Determine the [X, Y] coordinate at the center of the cell enclosing the given text.  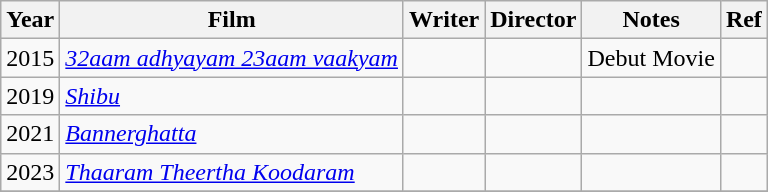
Bannerghatta [232, 134]
Notes [651, 20]
Year [30, 20]
2015 [30, 58]
Debut Movie [651, 58]
Ref [744, 20]
Film [232, 20]
2021 [30, 134]
32aam adhyayam 23aam vaakyam [232, 58]
Shibu [232, 96]
2023 [30, 172]
2019 [30, 96]
Thaaram Theertha Koodaram [232, 172]
Writer [444, 20]
Director [534, 20]
